Extract the (x, y) coordinate from the center of the cell holding the provided text.  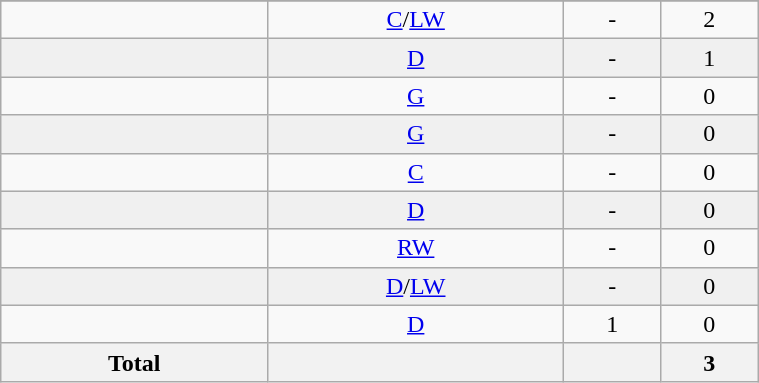
RW (415, 248)
3 (710, 362)
C/LW (415, 20)
D/LW (415, 286)
2 (710, 20)
C (415, 172)
Total (134, 362)
